Scan for the cell matching the given text and deliver its [x, y] coordinate at center. 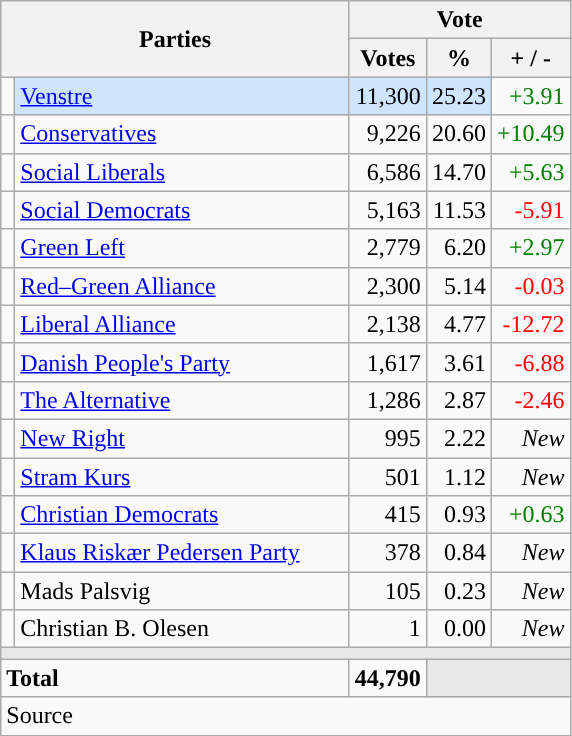
44,790 [388, 678]
1.12 [458, 477]
Parties [176, 39]
5.14 [458, 286]
Social Democrats [182, 210]
20.60 [458, 134]
+10.49 [530, 134]
11,300 [388, 96]
6.20 [458, 248]
-12.72 [530, 324]
14.70 [458, 172]
1,286 [388, 400]
3.61 [458, 362]
11.53 [458, 210]
% [458, 58]
Conservatives [182, 134]
Venstre [182, 96]
Source [286, 716]
415 [388, 515]
-2.46 [530, 400]
6,586 [388, 172]
Total [176, 678]
Christian Democrats [182, 515]
4.77 [458, 324]
Red–Green Alliance [182, 286]
-0.03 [530, 286]
New Right [182, 438]
378 [388, 553]
+2.97 [530, 248]
2,138 [388, 324]
+0.63 [530, 515]
-5.91 [530, 210]
The Alternative [182, 400]
2.22 [458, 438]
5,163 [388, 210]
0.84 [458, 553]
Klaus Riskær Pedersen Party [182, 553]
2.87 [458, 400]
2,779 [388, 248]
+5.63 [530, 172]
+3.91 [530, 96]
2,300 [388, 286]
Votes [388, 58]
Social Liberals [182, 172]
Stram Kurs [182, 477]
1 [388, 629]
-6.88 [530, 362]
995 [388, 438]
105 [388, 591]
0.23 [458, 591]
9,226 [388, 134]
0.93 [458, 515]
Danish People's Party [182, 362]
0.00 [458, 629]
Vote [460, 20]
Liberal Alliance [182, 324]
25.23 [458, 96]
1,617 [388, 362]
Christian B. Olesen [182, 629]
Mads Palsvig [182, 591]
501 [388, 477]
+ / - [530, 58]
Green Left [182, 248]
